From the cell containing the given text, extract its center point as [X, Y] coordinate. 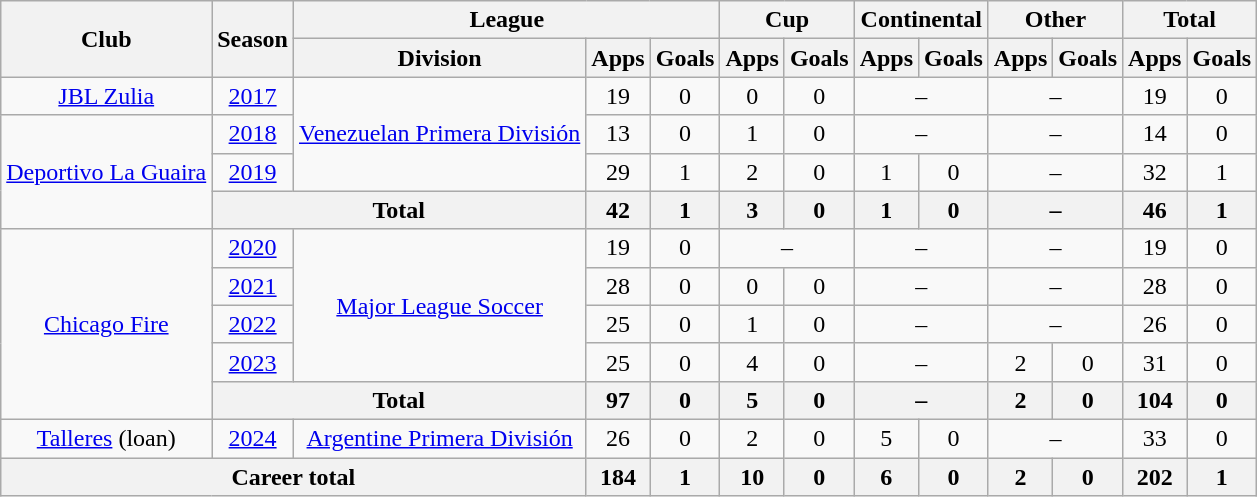
Argentine Primera División [439, 438]
4 [752, 362]
32 [1155, 172]
31 [1155, 362]
JBL Zulia [106, 96]
10 [752, 477]
Career total [294, 477]
13 [618, 134]
Talleres (loan) [106, 438]
Major League Soccer [439, 305]
42 [618, 210]
104 [1155, 400]
97 [618, 400]
Other [1055, 20]
Division [439, 58]
6 [886, 477]
Deportivo La Guaira [106, 172]
3 [752, 210]
2020 [253, 248]
League [506, 20]
Club [106, 39]
Chicago Fire [106, 324]
46 [1155, 210]
2017 [253, 96]
Season [253, 39]
29 [618, 172]
2022 [253, 324]
Continental [921, 20]
33 [1155, 438]
Cup [787, 20]
184 [618, 477]
14 [1155, 134]
Venezuelan Primera División [439, 134]
2023 [253, 362]
2019 [253, 172]
2018 [253, 134]
202 [1155, 477]
2024 [253, 438]
2021 [253, 286]
